Return the [x, y] coordinate for the center point of the cell that contains the specified text.  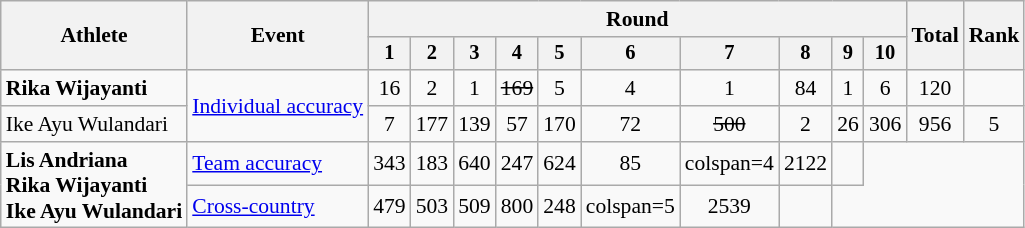
Rika Wijayanti [94, 88]
Cross-country [278, 206]
500 [730, 124]
956 [934, 124]
Individual accuracy [278, 106]
Event [278, 36]
9 [848, 54]
624 [560, 164]
503 [432, 206]
2122 [806, 164]
84 [806, 88]
85 [630, 164]
139 [474, 124]
247 [518, 164]
248 [560, 206]
Total [934, 36]
177 [432, 124]
343 [390, 164]
10 [886, 54]
169 [518, 88]
26 [848, 124]
3 [474, 54]
Ike Ayu Wulandari [94, 124]
479 [390, 206]
2539 [730, 206]
Team accuracy [278, 164]
colspan=5 [630, 206]
183 [432, 164]
640 [474, 164]
800 [518, 206]
colspan=4 [730, 164]
Rank [994, 36]
Athlete [94, 36]
57 [518, 124]
72 [630, 124]
509 [474, 206]
8 [806, 54]
306 [886, 124]
Round [637, 19]
16 [390, 88]
120 [934, 88]
170 [560, 124]
